Return (X, Y) of the center of cell containing provided text 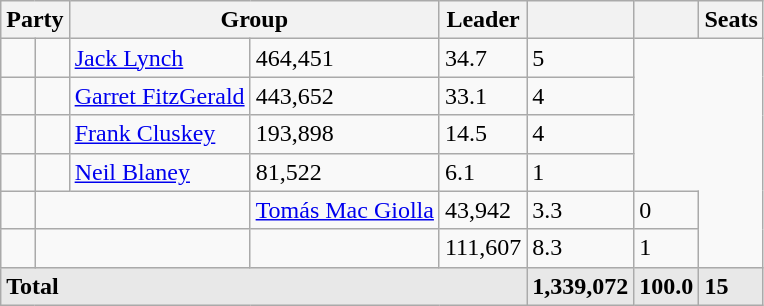
Garret FitzGerald (160, 96)
1,339,072 (580, 286)
Tomás Mac Giolla (344, 210)
Jack Lynch (160, 58)
81,522 (344, 172)
5 (580, 58)
Frank Cluskey (160, 134)
8.3 (580, 248)
34.7 (482, 58)
Leader (482, 20)
0 (666, 210)
443,652 (344, 96)
464,451 (344, 58)
193,898 (344, 134)
33.1 (482, 96)
6.1 (482, 172)
43,942 (482, 210)
Party (35, 20)
Seats (731, 20)
100.0 (666, 286)
3.3 (580, 210)
14.5 (482, 134)
15 (731, 286)
Total (264, 286)
111,607 (482, 248)
Group (254, 20)
Neil Blaney (160, 172)
